Return the [x, y] coordinate for the center point of the cell that contains the specified text.  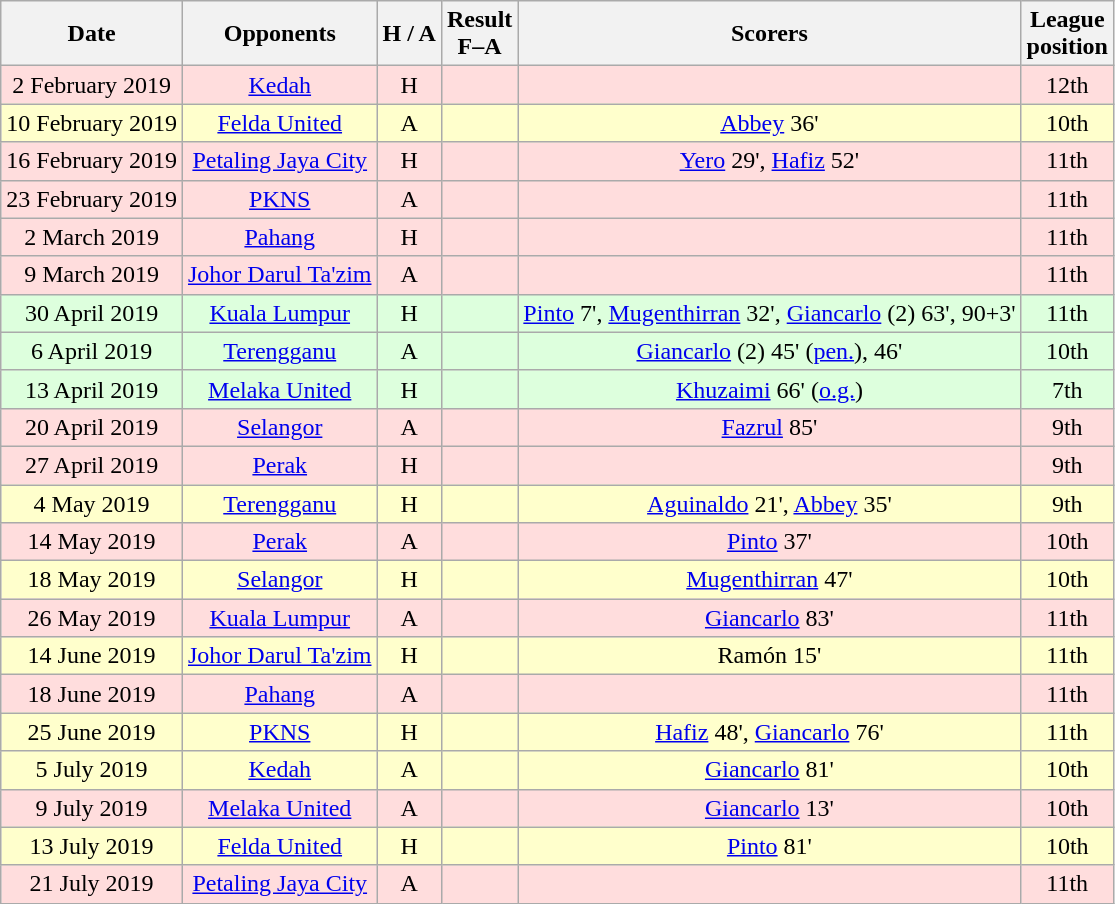
Aguinaldo 21', Abbey 35' [770, 503]
6 April 2019 [92, 351]
13 April 2019 [92, 389]
Giancarlo (2) 45' (pen.), 46' [770, 351]
Opponents [280, 34]
13 July 2019 [92, 846]
Leagueposition [1067, 34]
18 May 2019 [92, 580]
Fazrul 85' [770, 427]
20 April 2019 [92, 427]
16 February 2019 [92, 161]
Scorers [770, 34]
26 May 2019 [92, 618]
18 June 2019 [92, 694]
21 July 2019 [92, 884]
14 May 2019 [92, 542]
Giancarlo 13' [770, 808]
25 June 2019 [92, 732]
Pinto 81' [770, 846]
ResultF–A [479, 34]
Mugenthirran 47' [770, 580]
Date [92, 34]
10 February 2019 [92, 123]
14 June 2019 [92, 656]
23 February 2019 [92, 199]
Yero 29', Hafiz 52' [770, 161]
Khuzaimi 66' (o.g.) [770, 389]
Giancarlo 81' [770, 770]
Ramón 15' [770, 656]
4 May 2019 [92, 503]
30 April 2019 [92, 313]
27 April 2019 [92, 465]
5 July 2019 [92, 770]
Abbey 36' [770, 123]
12th [1067, 85]
9 March 2019 [92, 275]
2 February 2019 [92, 85]
2 March 2019 [92, 237]
7th [1067, 389]
Giancarlo 83' [770, 618]
9 July 2019 [92, 808]
Pinto 37' [770, 542]
Pinto 7', Mugenthirran 32', Giancarlo (2) 63', 90+3' [770, 313]
Hafiz 48', Giancarlo 76' [770, 732]
H / A [409, 34]
